From the cell containing the given text, extract its center point as (x, y) coordinate. 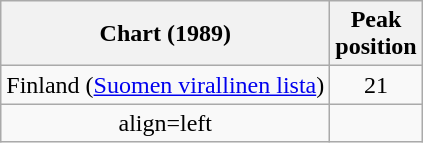
align=left (166, 123)
Chart (1989) (166, 34)
21 (376, 85)
Peakposition (376, 34)
Finland (Suomen virallinen lista) (166, 85)
